Find where the given text appears and provide that cell's center as (X, Y) coordinate. 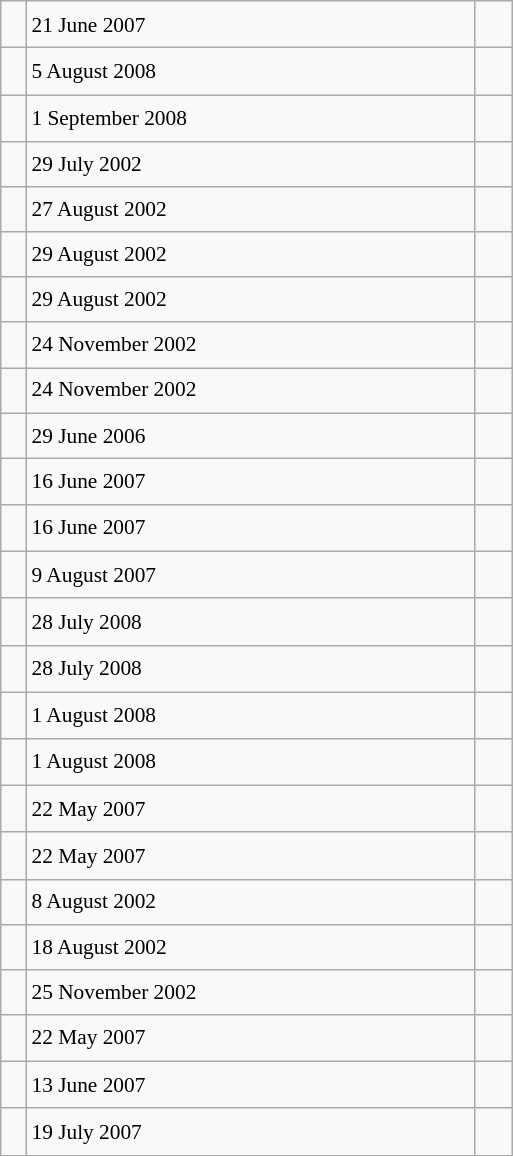
29 June 2006 (250, 436)
13 June 2007 (250, 1086)
25 November 2002 (250, 992)
29 July 2002 (250, 164)
1 September 2008 (250, 118)
27 August 2002 (250, 210)
5 August 2008 (250, 72)
21 June 2007 (250, 24)
18 August 2002 (250, 946)
8 August 2002 (250, 902)
9 August 2007 (250, 576)
19 July 2007 (250, 1132)
